Pinpoint the cell where the given text exists, returning its (X, Y) midpoint coordinate. 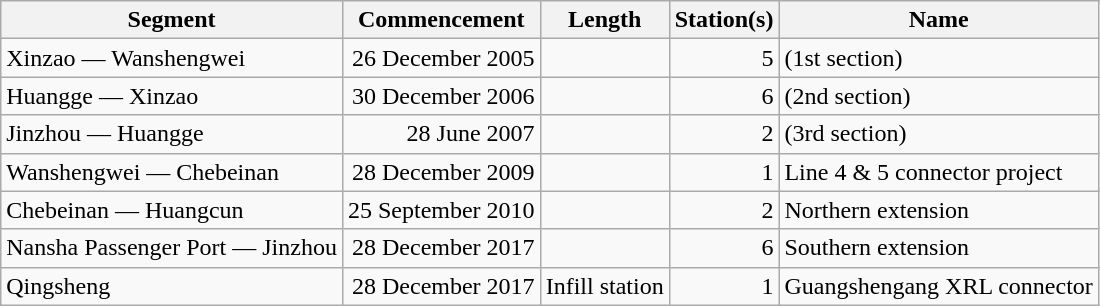
Name (938, 20)
Line 4 & 5 connector project (938, 172)
(1st section) (938, 58)
Guangshengang XRL connector (938, 286)
28 December 2009 (441, 172)
25 September 2010 (441, 210)
Southern extension (938, 248)
Jinzhou — Huangge (172, 134)
Xinzao — Wanshengwei (172, 58)
30 December 2006 (441, 96)
Wanshengwei — Chebeinan (172, 172)
Huangge — Xinzao (172, 96)
Length (604, 20)
28 June 2007 (441, 134)
Nansha Passenger Port — Jinzhou (172, 248)
Infill station (604, 286)
Chebeinan — Huangcun (172, 210)
Northern extension (938, 210)
Commencement (441, 20)
26 December 2005 (441, 58)
(3rd section) (938, 134)
5 (724, 58)
Station(s) (724, 20)
Segment (172, 20)
(2nd section) (938, 96)
Qingsheng (172, 286)
